Identify which cell holds the provided text, then report its [x, y] central coordinate. 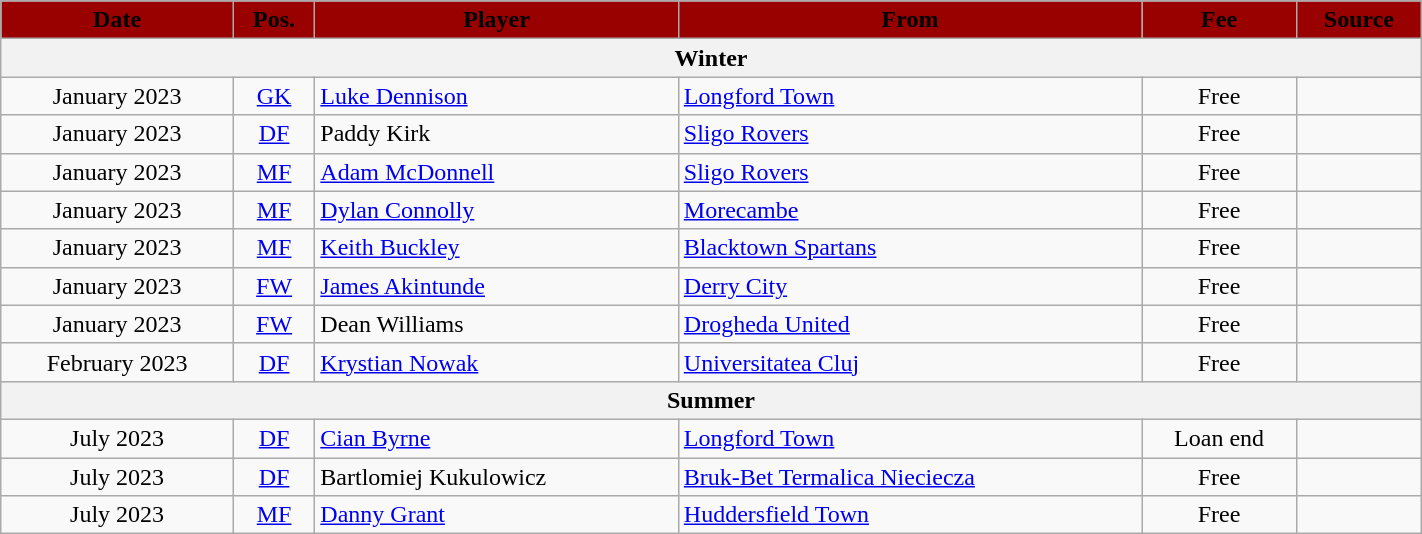
February 2023 [118, 362]
Dean Williams [496, 324]
Adam McDonnell [496, 172]
Keith Buckley [496, 248]
From [910, 20]
James Akintunde [496, 286]
Drogheda United [910, 324]
Danny Grant [496, 515]
GK [274, 96]
Summer [711, 400]
Paddy Kirk [496, 134]
Winter [711, 58]
Date [118, 20]
Source [1360, 20]
Fee [1220, 20]
Universitatea Cluj [910, 362]
Bruk-Bet Termalica Nieciecza [910, 477]
Huddersfield Town [910, 515]
Blacktown Spartans [910, 248]
Pos. [274, 20]
Krystian Nowak [496, 362]
Derry City [910, 286]
Player [496, 20]
Morecambe [910, 210]
Loan end [1220, 438]
Bartlomiej Kukulowicz [496, 477]
Dylan Connolly [496, 210]
Cian Byrne [496, 438]
Luke Dennison [496, 96]
